Provide the (x, y) coordinate of the cell's center where the given text is located.  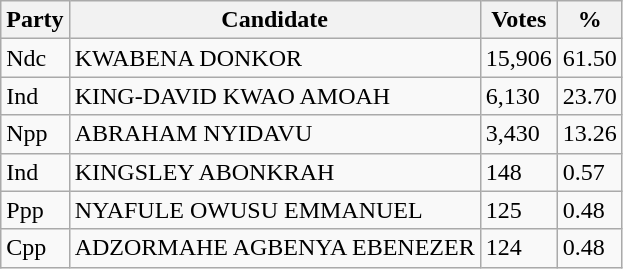
124 (518, 248)
Candidate (274, 20)
NYAFULE OWUSU EMMANUEL (274, 210)
KINGSLEY ABONKRAH (274, 172)
% (590, 20)
148 (518, 172)
ABRAHAM NYIDAVU (274, 134)
Party (35, 20)
125 (518, 210)
KING-DAVID KWAO AMOAH (274, 96)
KWABENA DONKOR (274, 58)
0.57 (590, 172)
Ndc (35, 58)
Npp (35, 134)
13.26 (590, 134)
Ppp (35, 210)
ADZORMAHE AGBENYA EBENEZER (274, 248)
6,130 (518, 96)
3,430 (518, 134)
Cpp (35, 248)
Votes (518, 20)
23.70 (590, 96)
15,906 (518, 58)
61.50 (590, 58)
